Find where the given text appears and provide that cell's center as [X, Y] coordinate. 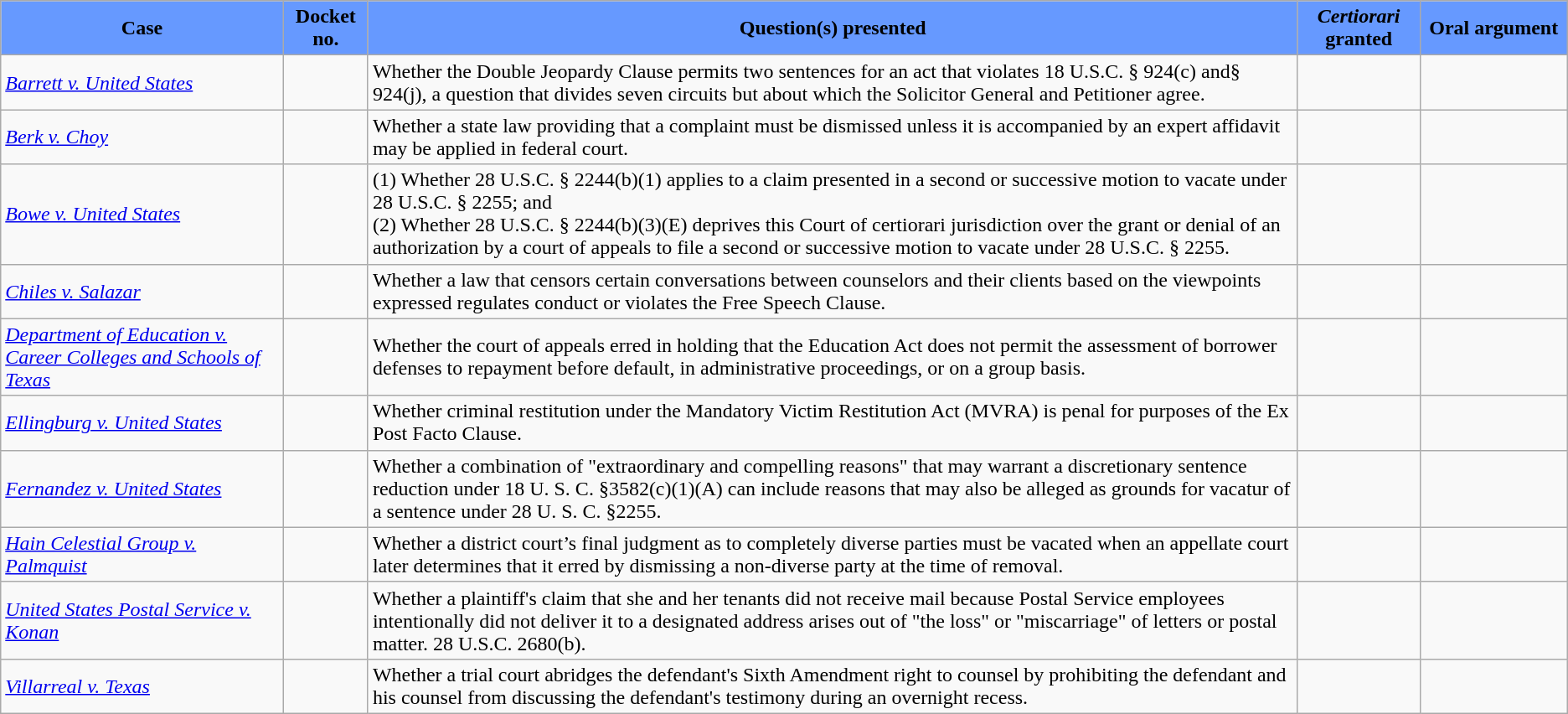
Barrett v. United States [142, 82]
Case [142, 28]
Berk v. Choy [142, 137]
Docket no. [325, 28]
Fernandez v. United States [142, 489]
Certiorari granted [1359, 28]
Question(s) presented [833, 28]
Villarreal v. Texas [142, 686]
Oral argument [1493, 28]
United States Postal Service v. Konan [142, 620]
Department of Education v. Career Colleges and Schools of Texas [142, 357]
Chiles v. Salazar [142, 292]
Bowe v. United States [142, 215]
Whether a state law providing that a complaint must be dismissed unless it is accompanied by an expert affidavit may be applied in federal court. [833, 137]
Whether criminal restitution under the Mandatory Victim Restitution Act (MVRA) is penal for purposes of the Ex Post Facto Clause. [833, 422]
Ellingburg v. United States [142, 422]
Hain Celestial Group v. Palmquist [142, 555]
